Scan for the cell matching the given text and deliver its [x, y] coordinate at center. 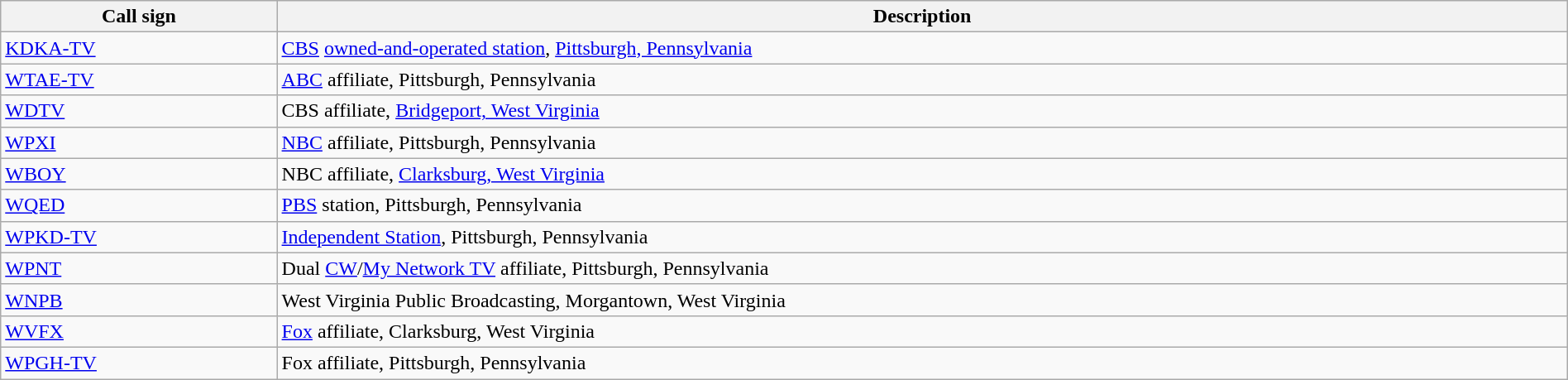
Fox affiliate, Pittsburgh, Pennsylvania [922, 363]
PBS station, Pittsburgh, Pennsylvania [922, 205]
WPKD-TV [139, 237]
WVFX [139, 331]
CBS owned-and-operated station, Pittsburgh, Pennsylvania [922, 48]
WQED [139, 205]
KDKA-TV [139, 48]
WPNT [139, 268]
Description [922, 17]
WTAE-TV [139, 79]
Independent Station, Pittsburgh, Pennsylvania [922, 237]
CBS affiliate, Bridgeport, West Virginia [922, 111]
WDTV [139, 111]
WBOY [139, 174]
WPGH-TV [139, 363]
WPXI [139, 142]
West Virginia Public Broadcasting, Morgantown, West Virginia [922, 300]
Call sign [139, 17]
NBC affiliate, Clarksburg, West Virginia [922, 174]
WNPB [139, 300]
Dual CW/My Network TV affiliate, Pittsburgh, Pennsylvania [922, 268]
ABC affiliate, Pittsburgh, Pennsylvania [922, 79]
NBC affiliate, Pittsburgh, Pennsylvania [922, 142]
Fox affiliate, Clarksburg, West Virginia [922, 331]
